From the cell containing the given text, extract its center point as (X, Y) coordinate. 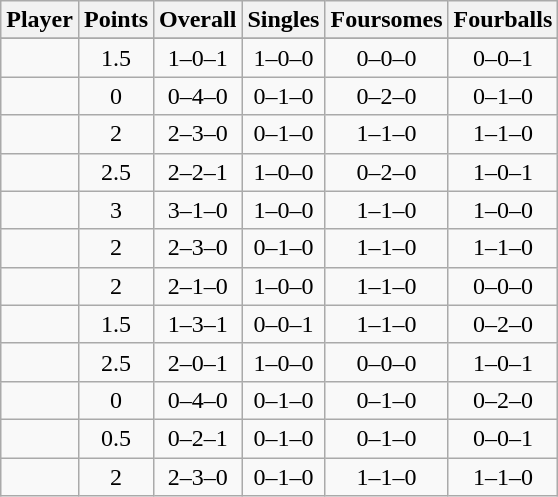
3 (116, 210)
0–2–1 (198, 438)
2–0–1 (198, 362)
Fourballs (503, 20)
3–1–0 (198, 210)
1–3–1 (198, 324)
2–2–1 (198, 172)
0.5 (116, 438)
Player (40, 20)
Foursomes (386, 20)
Overall (198, 20)
2–1–0 (198, 286)
Singles (284, 20)
Points (116, 20)
